Detect which cell encompasses the target text, then output its (X, Y) center coordinate. 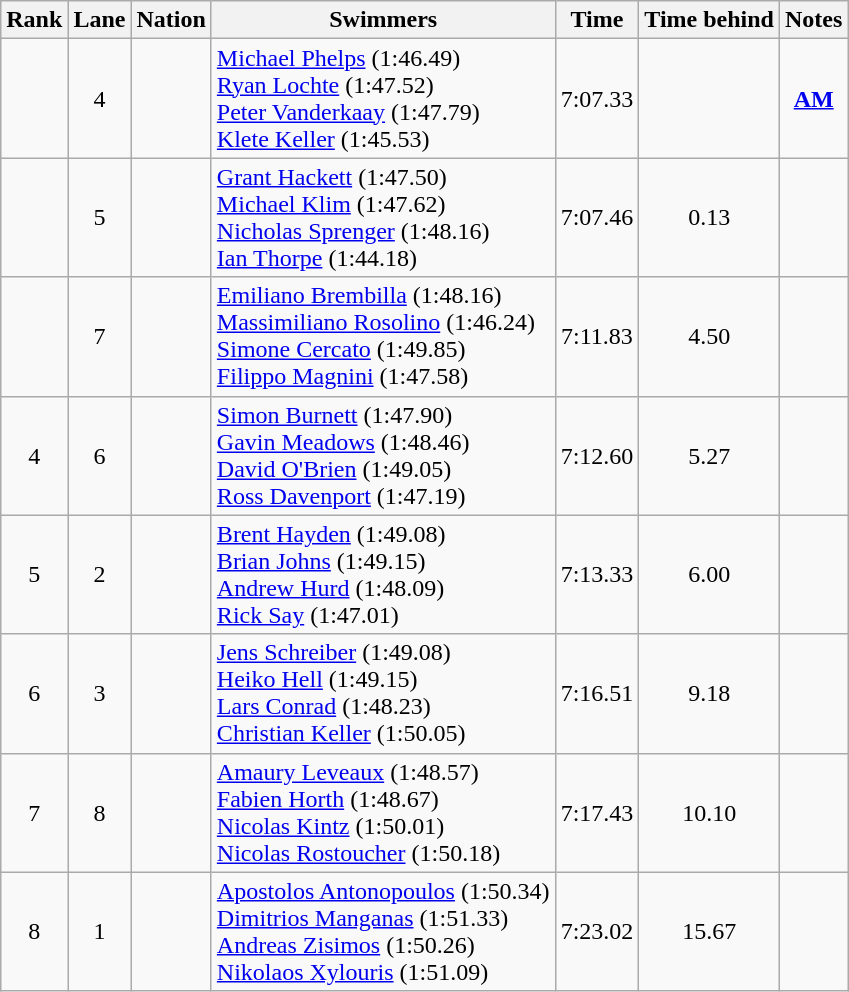
3 (100, 694)
Michael Phelps (1:46.49)Ryan Lochte (1:47.52)Peter Vanderkaay (1:47.79)Klete Keller (1:45.53) (383, 98)
Notes (814, 20)
AM (814, 98)
Apostolos Antonopoulos (1:50.34)Dimitrios Manganas (1:51.33)Andreas Zisimos (1:50.26)Nikolaos Xylouris (1:51.09) (383, 932)
Amaury Leveaux (1:48.57)Fabien Horth (1:48.67)Nicolas Kintz (1:50.01)Nicolas Rostoucher (1:50.18) (383, 812)
0.13 (710, 218)
7:13.33 (597, 574)
1 (100, 932)
6.00 (710, 574)
Simon Burnett (1:47.90)Gavin Meadows (1:48.46)David O'Brien (1:49.05)Ross Davenport (1:47.19) (383, 456)
Lane (100, 20)
7:07.46 (597, 218)
Rank (34, 20)
7:11.83 (597, 336)
Nation (171, 20)
2 (100, 574)
7:17.43 (597, 812)
15.67 (710, 932)
9.18 (710, 694)
Grant Hackett (1:47.50)Michael Klim (1:47.62)Nicholas Sprenger (1:48.16)Ian Thorpe (1:44.18) (383, 218)
7:23.02 (597, 932)
7:16.51 (597, 694)
Brent Hayden (1:49.08)Brian Johns (1:49.15)Andrew Hurd (1:48.09)Rick Say (1:47.01) (383, 574)
Emiliano Brembilla (1:48.16)Massimiliano Rosolino (1:46.24)Simone Cercato (1:49.85)Filippo Magnini (1:47.58) (383, 336)
Time behind (710, 20)
4.50 (710, 336)
Time (597, 20)
7:07.33 (597, 98)
7:12.60 (597, 456)
Swimmers (383, 20)
5.27 (710, 456)
Jens Schreiber (1:49.08)Heiko Hell (1:49.15)Lars Conrad (1:48.23)Christian Keller (1:50.05) (383, 694)
10.10 (710, 812)
